Determine the [x, y] coordinate at the center of the cell enclosing the given text.  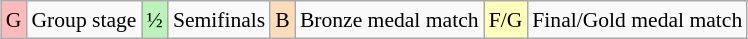
Bronze medal match [390, 20]
½ [155, 20]
Group stage [84, 20]
Final/Gold medal match [637, 20]
B [282, 20]
F/G [506, 20]
G [14, 20]
Semifinals [219, 20]
